Extract the (X, Y) coordinate from the center of the cell holding the provided text.  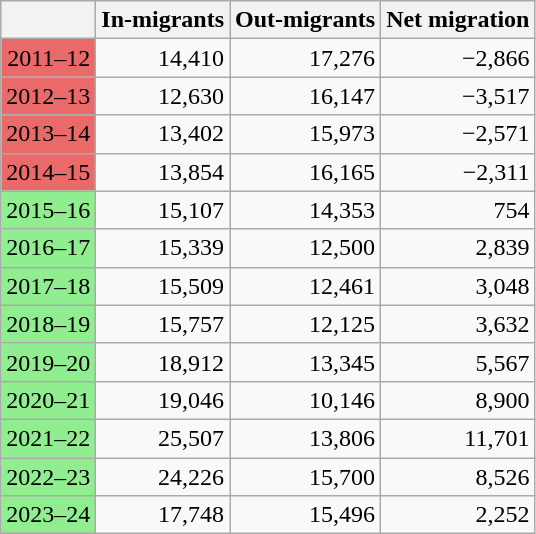
18,912 (163, 362)
2016–17 (48, 248)
2,839 (458, 248)
17,276 (306, 58)
−2,311 (458, 172)
11,701 (458, 438)
15,973 (306, 134)
19,046 (163, 400)
2022–23 (48, 477)
2020–21 (48, 400)
2021–22 (48, 438)
2017–18 (48, 286)
12,125 (306, 324)
Out-migrants (306, 20)
2011–12 (48, 58)
5,567 (458, 362)
15,496 (306, 515)
2023–24 (48, 515)
13,402 (163, 134)
12,630 (163, 96)
3,048 (458, 286)
10,146 (306, 400)
8,900 (458, 400)
24,226 (163, 477)
13,806 (306, 438)
−3,517 (458, 96)
8,526 (458, 477)
14,353 (306, 210)
16,147 (306, 96)
15,509 (163, 286)
13,345 (306, 362)
−2,571 (458, 134)
3,632 (458, 324)
2013–14 (48, 134)
12,461 (306, 286)
25,507 (163, 438)
17,748 (163, 515)
−2,866 (458, 58)
2,252 (458, 515)
In-migrants (163, 20)
14,410 (163, 58)
2019–20 (48, 362)
754 (458, 210)
12,500 (306, 248)
13,854 (163, 172)
16,165 (306, 172)
2014–15 (48, 172)
15,757 (163, 324)
2018–19 (48, 324)
Net migration (458, 20)
15,339 (163, 248)
2012–13 (48, 96)
15,107 (163, 210)
15,700 (306, 477)
2015–16 (48, 210)
